Output the [X, Y] coordinate of the center of the cell containing the given text.  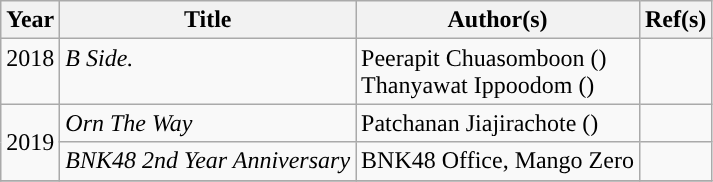
B Side. [208, 72]
2019 [30, 142]
Patchanan Jiajirachote () [498, 123]
Ref(s) [675, 20]
Peerapit Chuasomboon () Thanyawat Ippoodom () [498, 72]
Orn The Way [208, 123]
Author(s) [498, 20]
Year [30, 20]
Title [208, 20]
2018 [30, 72]
BNK48 Office, Mango Zero [498, 161]
BNK48 2nd Year Anniversary [208, 161]
